Find where the given text appears and provide that cell's center as [x, y] coordinate. 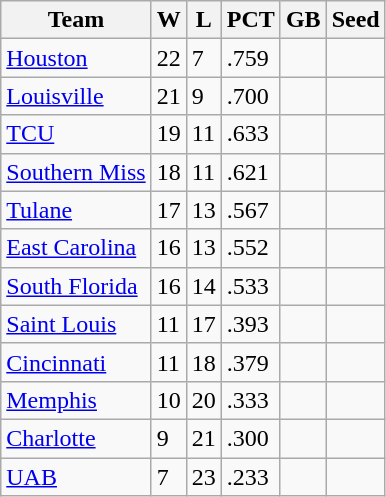
.300 [250, 438]
.379 [250, 362]
.621 [250, 172]
.393 [250, 324]
23 [204, 477]
14 [204, 286]
.233 [250, 477]
Houston [76, 58]
.633 [250, 134]
TCU [76, 134]
GB [303, 20]
Louisville [76, 96]
W [168, 20]
L [204, 20]
.552 [250, 248]
19 [168, 134]
.700 [250, 96]
.333 [250, 400]
PCT [250, 20]
East Carolina [76, 248]
Seed [356, 20]
Saint Louis [76, 324]
.533 [250, 286]
22 [168, 58]
Southern Miss [76, 172]
10 [168, 400]
Cincinnati [76, 362]
.567 [250, 210]
Charlotte [76, 438]
Tulane [76, 210]
.759 [250, 58]
20 [204, 400]
South Florida [76, 286]
Team [76, 20]
Memphis [76, 400]
UAB [76, 477]
